Provide the [X, Y] coordinate of the cell's center where the given text is located.  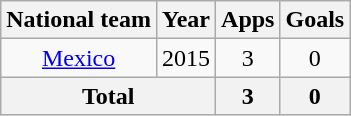
National team [79, 20]
Mexico [79, 58]
Goals [315, 20]
2015 [186, 58]
Total [108, 96]
Apps [248, 20]
Year [186, 20]
